Pinpoint the cell where the given text exists, returning its (x, y) midpoint coordinate. 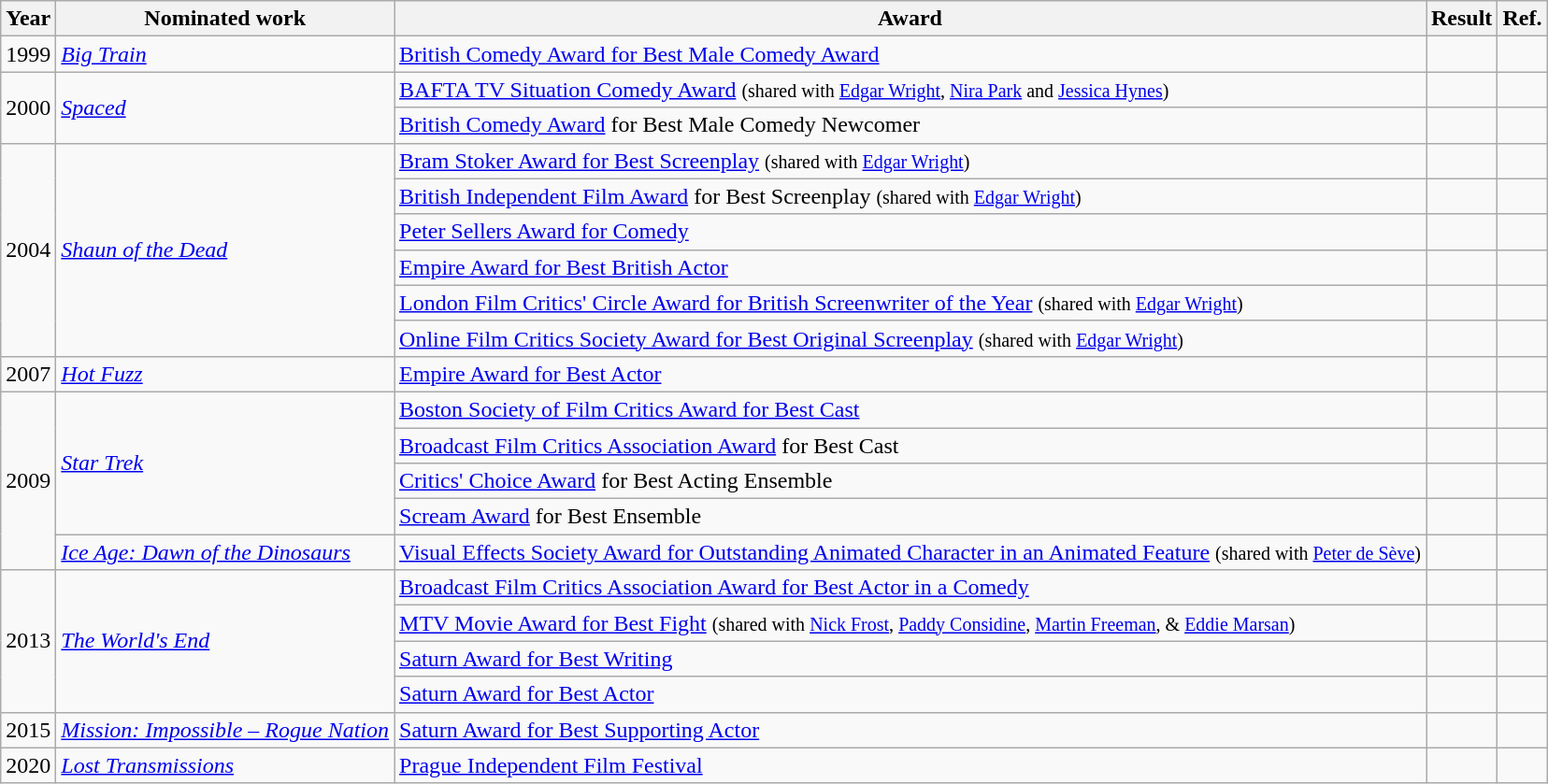
Bram Stoker Award for Best Screenplay (shared with Edgar Wright) (910, 161)
British Independent Film Award for Best Screenplay (shared with Edgar Wright) (910, 196)
Critics' Choice Award for Best Acting Ensemble (910, 481)
Mission: Impossible – Rogue Nation (225, 730)
2000 (28, 107)
Saturn Award for Best Supporting Actor (910, 730)
Award (910, 19)
Saturn Award for Best Writing (910, 659)
Star Trek (225, 463)
Result (1462, 19)
Boston Society of Film Critics Award for Best Cast (910, 409)
Prague Independent Film Festival (910, 765)
Empire Award for Best British Actor (910, 267)
MTV Movie Award for Best Fight (shared with Nick Frost, Paddy Considine, Martin Freeman, & Eddie Marsan) (910, 623)
Scream Award for Best Ensemble (910, 517)
Saturn Award for Best Actor (910, 694)
Online Film Critics Society Award for Best Original Screenplay (shared with Edgar Wright) (910, 338)
Nominated work (225, 19)
Hot Fuzz (225, 374)
Peter Sellers Award for Comedy (910, 232)
British Comedy Award for Best Male Comedy Newcomer (910, 125)
2020 (28, 765)
Year (28, 19)
Lost Transmissions (225, 765)
2007 (28, 374)
2013 (28, 641)
British Comedy Award for Best Male Comedy Award (910, 54)
2004 (28, 249)
Broadcast Film Critics Association Award for Best Cast (910, 446)
Visual Effects Society Award for Outstanding Animated Character in an Animated Feature (shared with Peter de Sève) (910, 552)
Ice Age: Dawn of the Dinosaurs (225, 552)
Ref. (1522, 19)
Spaced (225, 107)
BAFTA TV Situation Comedy Award (shared with Edgar Wright, Nira Park and Jessica Hynes) (910, 90)
Shaun of the Dead (225, 249)
2015 (28, 730)
Empire Award for Best Actor (910, 374)
1999 (28, 54)
The World's End (225, 641)
London Film Critics' Circle Award for British Screenwriter of the Year (shared with Edgar Wright) (910, 303)
Big Train (225, 54)
2009 (28, 480)
Broadcast Film Critics Association Award for Best Actor in a Comedy (910, 588)
